From the cell containing the given text, extract its center point as (X, Y) coordinate. 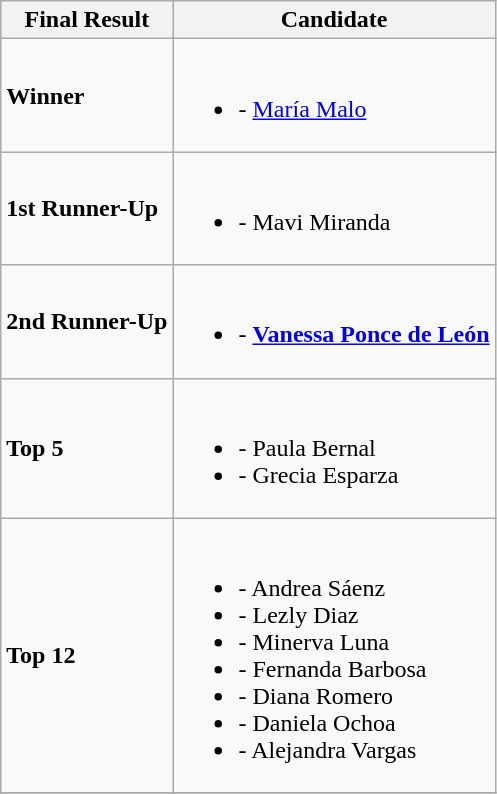
Top 12 (87, 656)
Candidate (334, 20)
- Mavi Miranda (334, 208)
1st Runner-Up (87, 208)
Winner (87, 96)
- Vanessa Ponce de León (334, 322)
- Andrea Sáenz - Lezly Diaz - Minerva Luna - Fernanda Barbosa - Diana Romero - Daniela Ochoa - Alejandra Vargas (334, 656)
- Paula Bernal - Grecia Esparza (334, 448)
Final Result (87, 20)
- María Malo (334, 96)
Top 5 (87, 448)
2nd Runner-Up (87, 322)
